Extract the [X, Y] coordinate from the center of the cell holding the provided text.  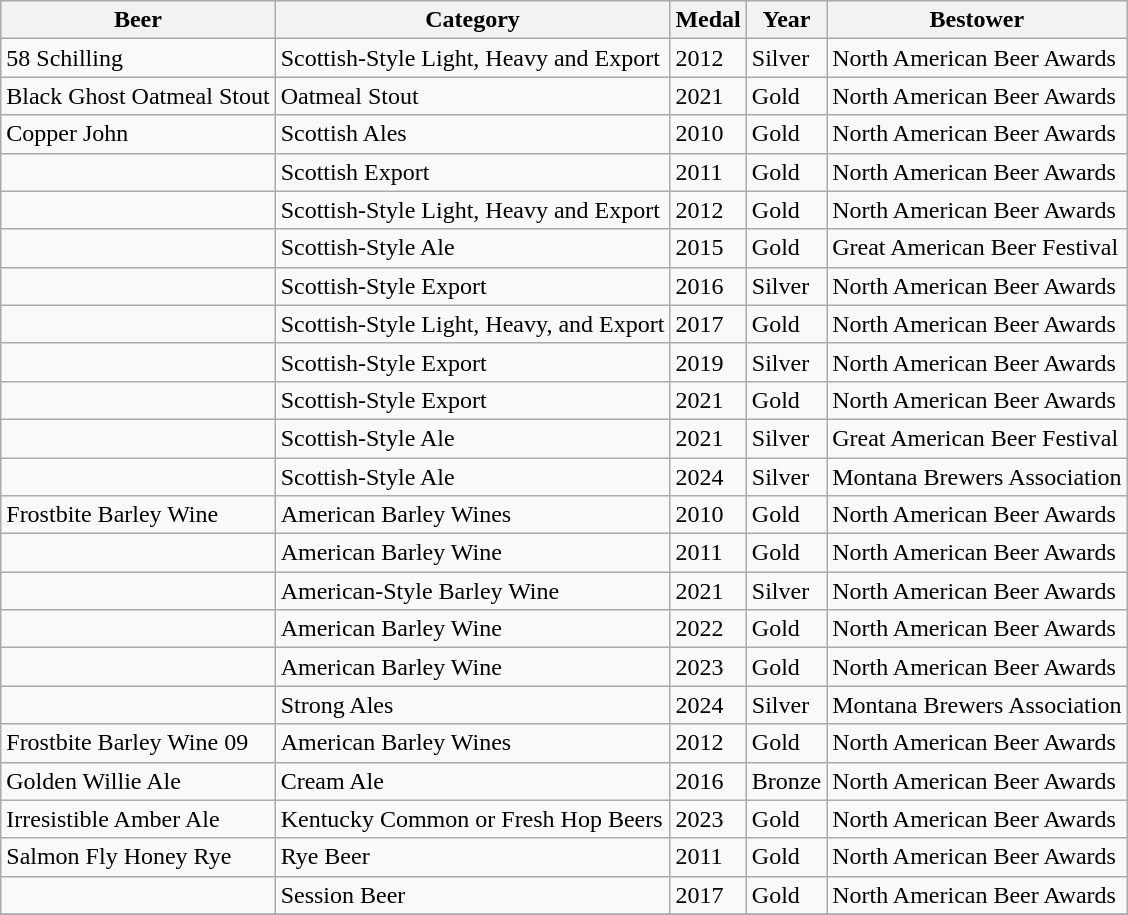
Scottish Export [472, 172]
Session Beer [472, 895]
Category [472, 20]
58 Schilling [138, 58]
Strong Ales [472, 705]
Golden Willie Ale [138, 781]
Beer [138, 20]
Irresistible Amber Ale [138, 819]
Black Ghost Oatmeal Stout [138, 96]
Salmon Fly Honey Rye [138, 857]
Bestower [977, 20]
Bronze [786, 781]
Oatmeal Stout [472, 96]
2015 [708, 248]
Scottish Ales [472, 134]
American-Style Barley Wine [472, 591]
Medal [708, 20]
2019 [708, 362]
Rye Beer [472, 857]
Scottish-Style Light, Heavy, and Export [472, 324]
Cream Ale [472, 781]
Frostbite Barley Wine 09 [138, 743]
Frostbite Barley Wine [138, 515]
Year [786, 20]
2022 [708, 629]
Copper John [138, 134]
Kentucky Common or Fresh Hop Beers [472, 819]
